Scan for the cell matching the given text and deliver its [x, y] coordinate at center. 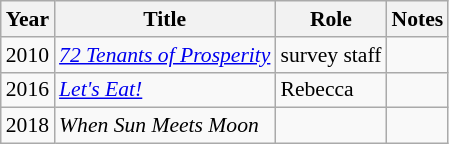
72 Tenants of Prosperity [164, 55]
2018 [28, 126]
Title [164, 19]
Rebecca [330, 90]
2016 [28, 90]
Let's Eat! [164, 90]
Role [330, 19]
survey staff [330, 55]
2010 [28, 55]
Year [28, 19]
When Sun Meets Moon [164, 126]
Notes [418, 19]
